Provide the (X, Y) coordinate of the cell's center where the given text is located.  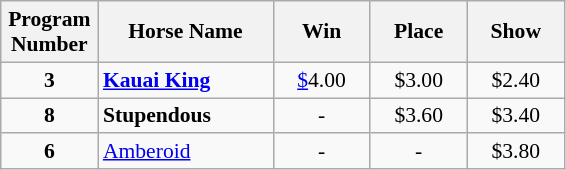
Stupendous (186, 116)
Horse Name (186, 32)
Place (418, 32)
Win (322, 32)
3 (50, 80)
Show (516, 32)
$3.40 (516, 116)
Kauai King (186, 80)
Amberoid (186, 152)
Program Number (50, 32)
$3.80 (516, 152)
$3.60 (418, 116)
6 (50, 152)
$2.40 (516, 80)
$4.00 (322, 80)
8 (50, 116)
$3.00 (418, 80)
